Search for the cell housing the specified text and yield its [x, y] center coordinate. 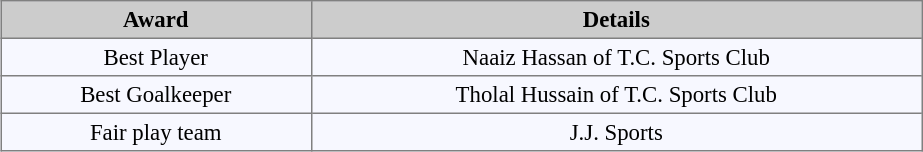
Fair play team [155, 132]
Best Goalkeeper [155, 95]
Award [155, 20]
Tholal Hussain of T.C. Sports Club [616, 95]
Best Player [155, 57]
J.J. Sports [616, 132]
Details [616, 20]
Naaiz Hassan of T.C. Sports Club [616, 57]
